Detect which cell encompasses the target text, then output its (x, y) center coordinate. 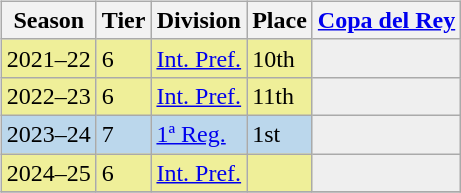
Division (199, 20)
11th (280, 96)
2024–25 (48, 173)
1ª Reg. (199, 134)
Place (280, 20)
7 (124, 134)
Season (48, 20)
2021–22 (48, 58)
1st (280, 134)
10th (280, 58)
2022–23 (48, 96)
Tier (124, 20)
2023–24 (48, 134)
Copa del Rey (386, 20)
